Detect which cell encompasses the target text, then output its (X, Y) center coordinate. 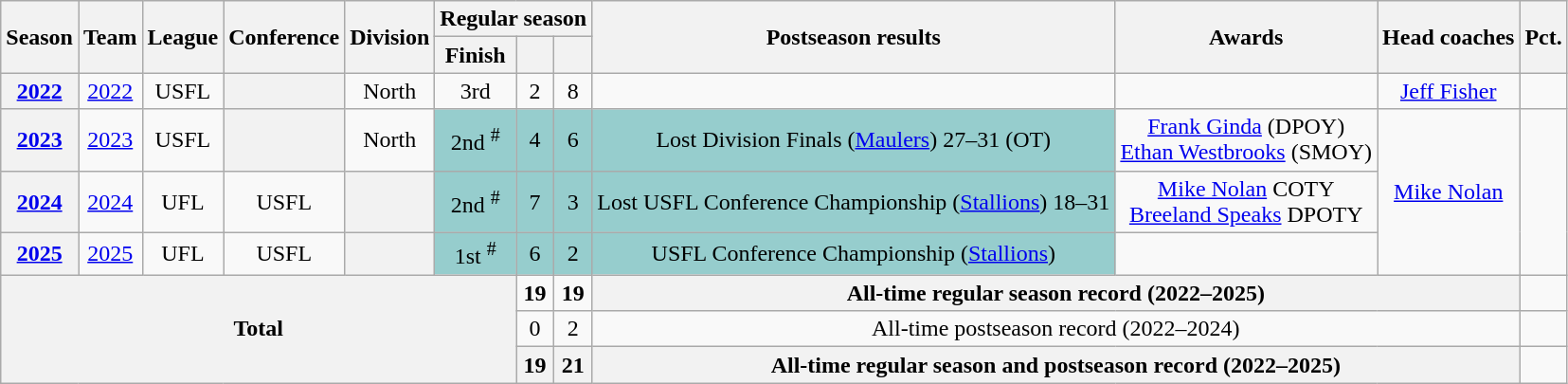
League (183, 37)
1st # (476, 254)
Regular season (514, 19)
Season (40, 37)
All-time regular season record (2022–2025) (1055, 293)
Jeff Fisher (1449, 91)
3rd (476, 91)
Frank Ginda (DPOY)Ethan Westbrooks (SMOY) (1247, 140)
Lost USFL Conference Championship (Stallions) 18–31 (854, 201)
Pct. (1543, 37)
0 (535, 329)
USFL Conference Championship (Stallions) (854, 254)
7 (535, 201)
Mike Nolan (1449, 192)
Lost Division Finals (Maulers) 27–31 (OT) (854, 140)
3 (573, 201)
Awards (1247, 37)
Finish (476, 55)
Division (390, 37)
Mike Nolan COTYBreeland Speaks DPOTY (1247, 201)
All-time postseason record (2022–2024) (1055, 329)
Team (110, 37)
Conference (284, 37)
Head coaches (1449, 37)
Total (259, 329)
21 (573, 365)
4 (535, 140)
All-time regular season and postseason record (2022–2025) (1055, 365)
Postseason results (854, 37)
8 (573, 91)
